Provide the (X, Y) coordinate of the cell's center where the given text is located.  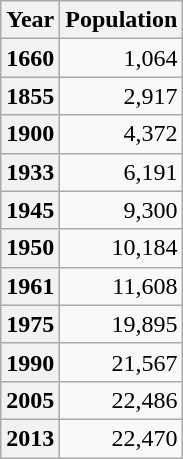
1660 (30, 58)
21,567 (122, 362)
Year (30, 20)
1,064 (122, 58)
1855 (30, 96)
1933 (30, 172)
22,486 (122, 400)
1961 (30, 286)
1950 (30, 248)
Population (122, 20)
19,895 (122, 324)
4,372 (122, 134)
2005 (30, 400)
2,917 (122, 96)
1900 (30, 134)
10,184 (122, 248)
6,191 (122, 172)
1975 (30, 324)
22,470 (122, 438)
11,608 (122, 286)
9,300 (122, 210)
1990 (30, 362)
1945 (30, 210)
2013 (30, 438)
